Search for the cell housing the specified text and yield its [x, y] center coordinate. 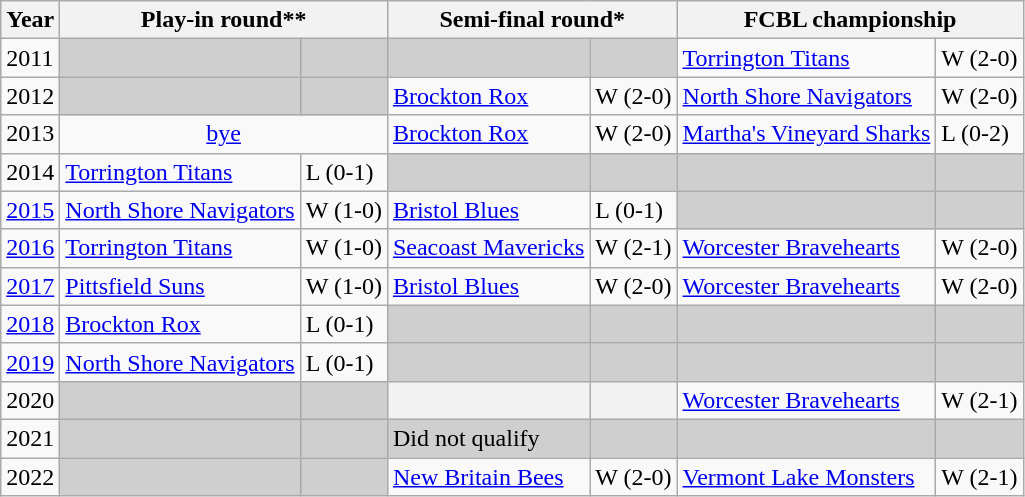
Vermont Lake Monsters [806, 477]
2017 [30, 286]
Semi-final round* [532, 20]
2020 [30, 400]
Year [30, 20]
2019 [30, 362]
2021 [30, 438]
bye [224, 134]
L (0-2) [980, 134]
FCBL championship [850, 20]
Martha's Vineyard Sharks [806, 134]
Did not qualify [488, 438]
Pittsfield Suns [180, 286]
2011 [30, 58]
Seacoast Mavericks [488, 248]
2012 [30, 96]
2013 [30, 134]
New Britain Bees [488, 477]
2022 [30, 477]
2014 [30, 172]
2015 [30, 210]
Play-in round** [224, 20]
2016 [30, 248]
2018 [30, 324]
